Search for the cell housing the specified text and yield its (X, Y) center coordinate. 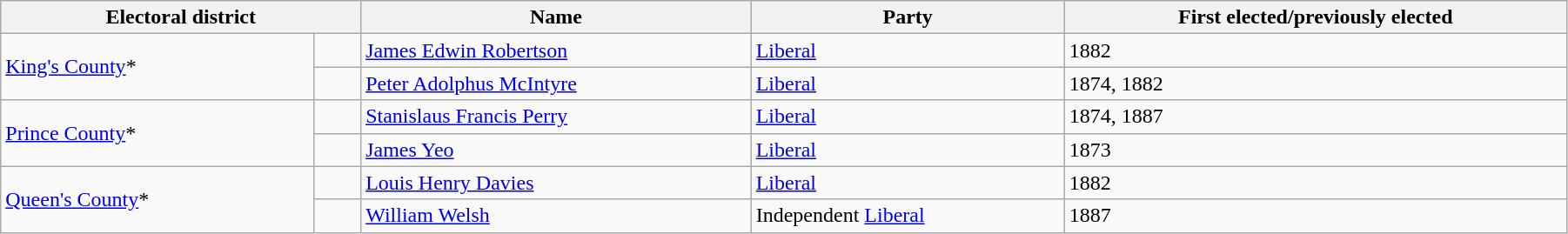
1887 (1316, 216)
Independent Liberal (908, 216)
Prince County* (157, 133)
Party (908, 17)
1874, 1887 (1316, 117)
Queen's County* (157, 199)
Electoral district (181, 17)
Peter Adolphus McIntyre (557, 84)
James Edwin Robertson (557, 50)
1874, 1882 (1316, 84)
William Welsh (557, 216)
Louis Henry Davies (557, 183)
Name (557, 17)
1873 (1316, 150)
Stanislaus Francis Perry (557, 117)
King's County* (157, 67)
First elected/previously elected (1316, 17)
James Yeo (557, 150)
